Output the [X, Y] coordinate of the center of the cell containing the given text.  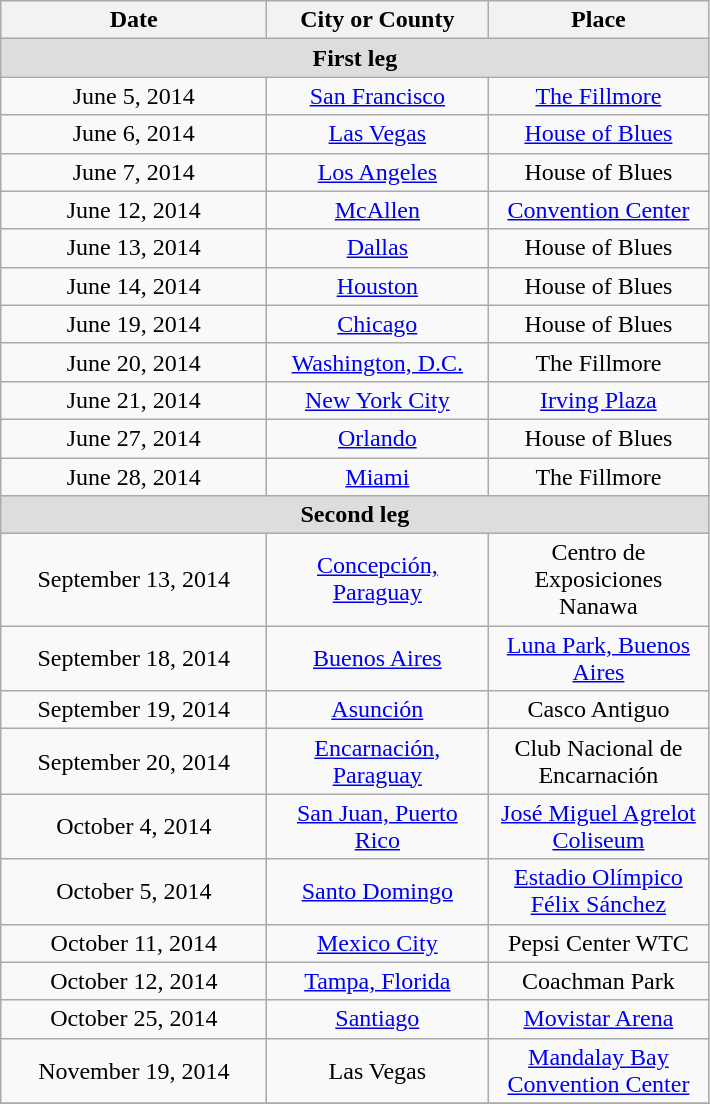
October 4, 2014 [134, 826]
Buenos Aires [378, 658]
Encarnación, Paraguay [378, 762]
Coachman Park [598, 981]
June 13, 2014 [134, 248]
Santo Domingo [378, 892]
Mandalay Bay Convention Center [598, 1070]
McAllen [378, 210]
October 12, 2014 [134, 981]
October 25, 2014 [134, 1019]
New York City [378, 400]
October 11, 2014 [134, 943]
September 13, 2014 [134, 580]
Casco Antiguo [598, 710]
Concepción, Paraguay [378, 580]
Irving Plaza [598, 400]
First leg [355, 58]
Santiago [378, 1019]
José Miguel Agrelot Coliseum [598, 826]
June 19, 2014 [134, 324]
June 21, 2014 [134, 400]
June 27, 2014 [134, 438]
Houston [378, 286]
June 12, 2014 [134, 210]
Dallas [378, 248]
Orlando [378, 438]
September 19, 2014 [134, 710]
Club Nacional de Encarnación [598, 762]
Pepsi Center WTC [598, 943]
Convention Center [598, 210]
Centro de Exposiciones Nanawa [598, 580]
September 20, 2014 [134, 762]
November 19, 2014 [134, 1070]
Place [598, 20]
Luna Park, Buenos Aires [598, 658]
Tampa, Florida [378, 981]
Date [134, 20]
June 28, 2014 [134, 477]
Second leg [355, 515]
October 5, 2014 [134, 892]
Estadio Olímpico Félix Sánchez [598, 892]
Asunción [378, 710]
Los Angeles [378, 172]
San Juan, Puerto Rico [378, 826]
Washington, D.C. [378, 362]
Mexico City [378, 943]
September 18, 2014 [134, 658]
Miami [378, 477]
June 6, 2014 [134, 134]
June 20, 2014 [134, 362]
June 5, 2014 [134, 96]
San Francisco [378, 96]
June 14, 2014 [134, 286]
June 7, 2014 [134, 172]
City or County [378, 20]
Movistar Arena [598, 1019]
Chicago [378, 324]
